Search for the cell housing the specified text and yield its [x, y] center coordinate. 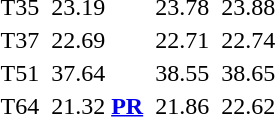
22.69 [98, 40]
38.55 [182, 73]
22.71 [182, 40]
37.64 [98, 73]
